Capture the cell that displays the provided text and extract its (x, y) central coordinate. 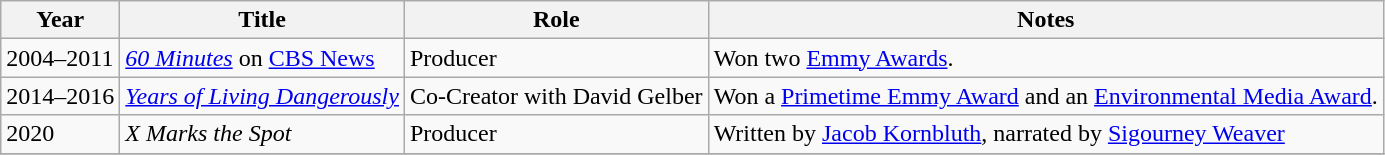
Title (262, 20)
Year (60, 20)
2014–2016 (60, 96)
Won a Primetime Emmy Award and an Environmental Media Award. (1046, 96)
Co-Creator with David Gelber (556, 96)
Years of Living Dangerously (262, 96)
Notes (1046, 20)
Role (556, 20)
Written by Jacob Kornbluth, narrated by Sigourney Weaver (1046, 134)
60 Minutes on CBS News (262, 58)
Won two Emmy Awards. (1046, 58)
X Marks the Spot (262, 134)
2004–2011 (60, 58)
2020 (60, 134)
